Capture the cell that displays the provided text and extract its (x, y) central coordinate. 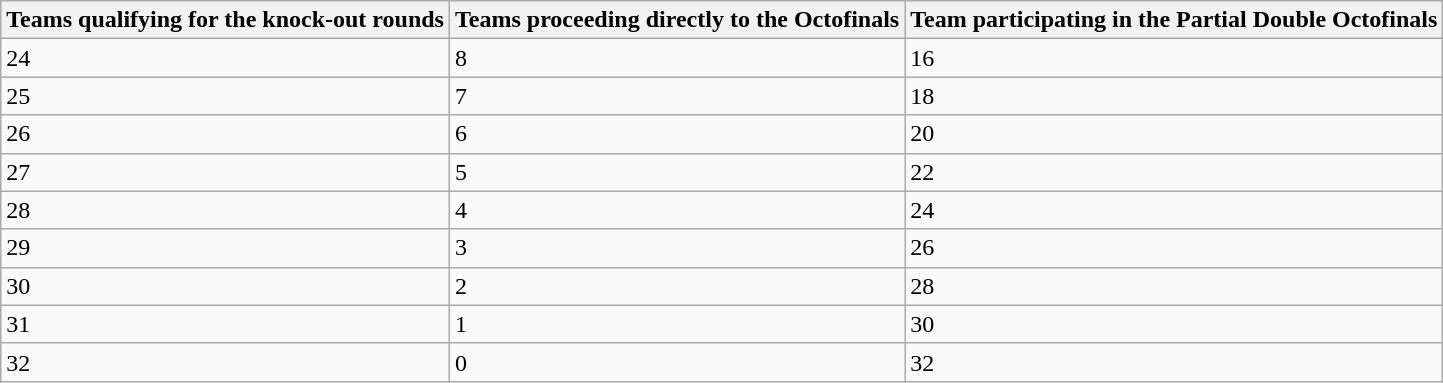
25 (226, 96)
0 (676, 362)
16 (1174, 58)
22 (1174, 172)
18 (1174, 96)
8 (676, 58)
20 (1174, 134)
1 (676, 324)
5 (676, 172)
4 (676, 210)
7 (676, 96)
3 (676, 248)
Teams proceeding directly to the Octofinals (676, 20)
Teams qualifying for the knock-out rounds (226, 20)
27 (226, 172)
29 (226, 248)
6 (676, 134)
Team participating in the Partial Double Octofinals (1174, 20)
31 (226, 324)
2 (676, 286)
